For the text-containing cell, return its midpoint in [X, Y] coordinate format. 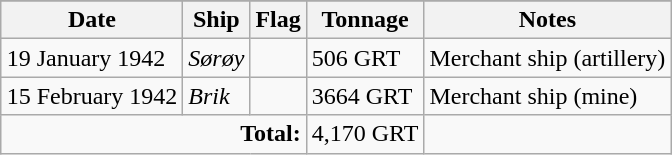
Merchant ship (artillery) [548, 58]
3664 GRT [365, 96]
Merchant ship (mine) [548, 96]
Total: [154, 134]
4,170 GRT [365, 134]
15 February 1942 [92, 96]
Notes [548, 20]
Brik [216, 96]
19 January 1942 [92, 58]
Sørøy [216, 58]
Flag [278, 20]
Tonnage [365, 20]
506 GRT [365, 58]
Date [92, 20]
Ship [216, 20]
